Locate the cell with the specified text and output its (X, Y) center coordinate. 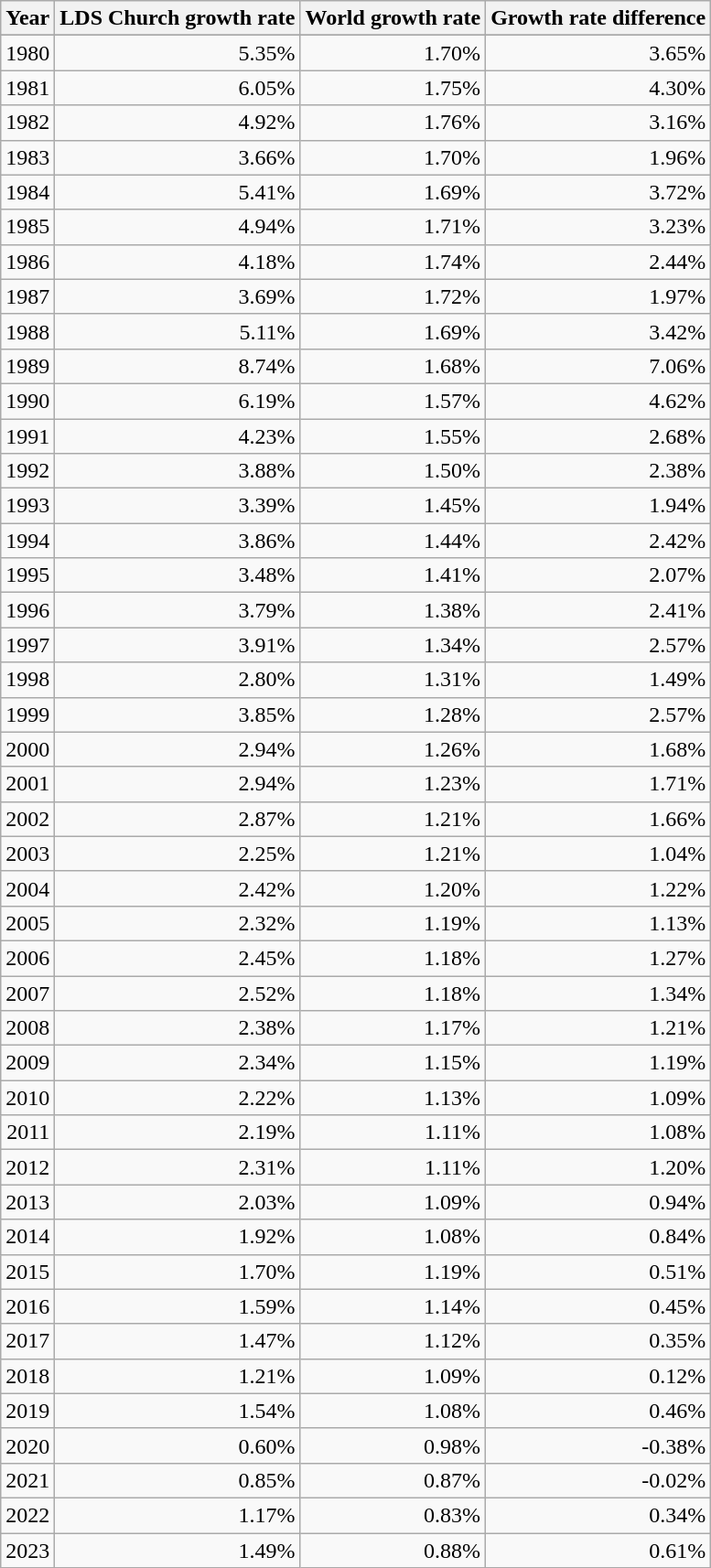
1.74% (393, 262)
1.28% (393, 714)
1999 (27, 714)
1.14% (393, 1306)
2010 (27, 1098)
3.72% (598, 192)
1.50% (393, 471)
1986 (27, 262)
1.38% (393, 610)
5.35% (178, 53)
3.79% (178, 610)
2000 (27, 749)
1989 (27, 366)
2.19% (178, 1133)
5.41% (178, 192)
2.41% (598, 610)
2006 (27, 958)
2019 (27, 1411)
1.94% (598, 506)
1980 (27, 53)
1987 (27, 296)
3.66% (178, 157)
2.45% (178, 958)
1.44% (393, 541)
-0.02% (598, 1480)
4.30% (598, 88)
2017 (27, 1341)
0.94% (598, 1202)
2016 (27, 1306)
2022 (27, 1515)
0.87% (393, 1480)
1.66% (598, 819)
2.31% (178, 1167)
2005 (27, 923)
2.34% (178, 1063)
1.96% (598, 157)
3.39% (178, 506)
2018 (27, 1376)
1985 (27, 227)
2023 (27, 1551)
3.69% (178, 296)
1994 (27, 541)
2.52% (178, 993)
2008 (27, 1028)
8.74% (178, 366)
5.11% (178, 331)
0.35% (598, 1341)
1.59% (178, 1306)
4.92% (178, 123)
1998 (27, 680)
2001 (27, 784)
1.57% (393, 401)
2.87% (178, 819)
1982 (27, 123)
2.44% (598, 262)
0.12% (598, 1376)
1.12% (393, 1341)
4.62% (598, 401)
1.76% (393, 123)
2015 (27, 1272)
1993 (27, 506)
2002 (27, 819)
1981 (27, 88)
World growth rate (393, 18)
1.23% (393, 784)
1991 (27, 436)
2.22% (178, 1098)
2.68% (598, 436)
2.32% (178, 923)
1992 (27, 471)
0.61% (598, 1551)
0.51% (598, 1272)
1.47% (178, 1341)
3.65% (598, 53)
2004 (27, 888)
1.31% (393, 680)
3.91% (178, 645)
2013 (27, 1202)
1997 (27, 645)
2.07% (598, 575)
1984 (27, 192)
2009 (27, 1063)
1.15% (393, 1063)
2021 (27, 1480)
4.18% (178, 262)
0.45% (598, 1306)
1.54% (178, 1411)
1990 (27, 401)
1.41% (393, 575)
3.85% (178, 714)
1.92% (178, 1237)
Year (27, 18)
2.03% (178, 1202)
0.84% (598, 1237)
1983 (27, 157)
LDS Church growth rate (178, 18)
1996 (27, 610)
1.26% (393, 749)
0.83% (393, 1515)
3.16% (598, 123)
3.88% (178, 471)
3.48% (178, 575)
4.94% (178, 227)
1.27% (598, 958)
3.86% (178, 541)
2014 (27, 1237)
1995 (27, 575)
2.25% (178, 854)
7.06% (598, 366)
0.98% (393, 1445)
0.34% (598, 1515)
2003 (27, 854)
1.97% (598, 296)
0.60% (178, 1445)
4.23% (178, 436)
2.80% (178, 680)
1.04% (598, 854)
1.75% (393, 88)
Growth rate difference (598, 18)
2011 (27, 1133)
-0.38% (598, 1445)
3.23% (598, 227)
0.85% (178, 1480)
0.88% (393, 1551)
2007 (27, 993)
1.72% (393, 296)
1.55% (393, 436)
2012 (27, 1167)
6.19% (178, 401)
1988 (27, 331)
1.45% (393, 506)
2020 (27, 1445)
1.22% (598, 888)
0.46% (598, 1411)
3.42% (598, 331)
6.05% (178, 88)
